From the cell containing the given text, extract its center point as (X, Y) coordinate. 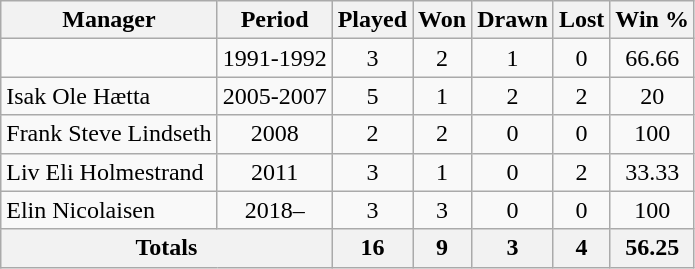
20 (652, 96)
Frank Steve Lindseth (109, 134)
Totals (166, 248)
Manager (109, 20)
Isak Ole Hætta (109, 96)
2011 (274, 172)
Won (442, 20)
2018– (274, 210)
16 (372, 248)
Liv Eli Holmestrand (109, 172)
2005-2007 (274, 96)
5 (372, 96)
Period (274, 20)
Win % (652, 20)
33.33 (652, 172)
1991-1992 (274, 58)
Lost (581, 20)
4 (581, 248)
Drawn (513, 20)
9 (442, 248)
Played (372, 20)
56.25 (652, 248)
2008 (274, 134)
66.66 (652, 58)
Elin Nicolaisen (109, 210)
